Scan for the cell matching the given text and deliver its (x, y) coordinate at center. 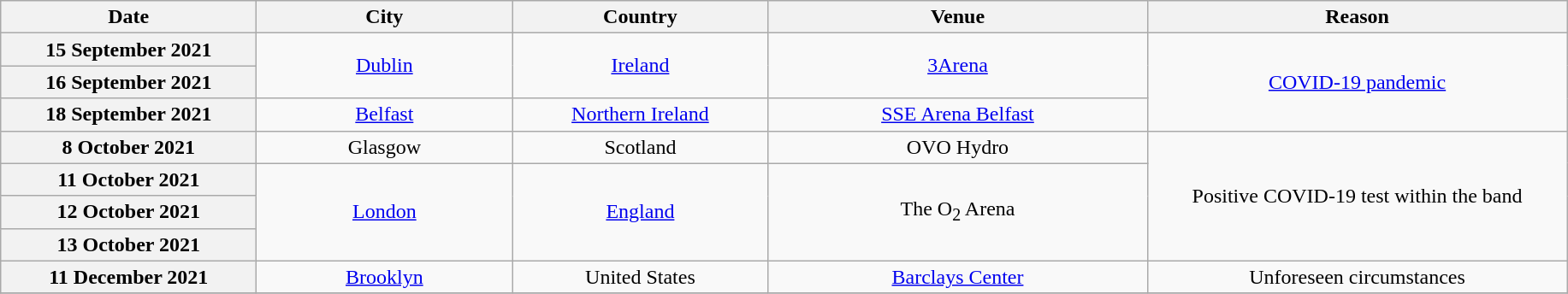
15 September 2021 (128, 50)
The O2 Arena (958, 212)
Glasgow (385, 147)
Ireland (640, 66)
COVID-19 pandemic (1357, 82)
Brooklyn (385, 277)
16 September 2021 (128, 82)
Belfast (385, 115)
Northern Ireland (640, 115)
8 October 2021 (128, 147)
11 October 2021 (128, 179)
Reason (1357, 17)
OVO Hydro (958, 147)
11 December 2021 (128, 277)
Venue (958, 17)
London (385, 212)
12 October 2021 (128, 212)
Unforeseen circumstances (1357, 277)
SSE Arena Belfast (958, 115)
18 September 2021 (128, 115)
England (640, 212)
United States (640, 277)
13 October 2021 (128, 244)
Barclays Center (958, 277)
Dublin (385, 66)
3Arena (958, 66)
Date (128, 17)
Positive COVID-19 test within the band (1357, 196)
Country (640, 17)
City (385, 17)
Scotland (640, 147)
